For the text-containing cell, return its midpoint in [X, Y] coordinate format. 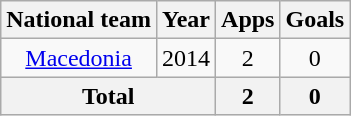
Goals [315, 20]
Apps [248, 20]
Total [108, 96]
Year [186, 20]
National team [79, 20]
Macedonia [79, 58]
2014 [186, 58]
